Return the (X, Y) coordinate for the center point of the cell that contains the specified text.  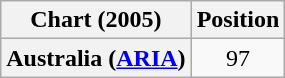
Australia (ARIA) (96, 58)
Position (238, 20)
Chart (2005) (96, 20)
97 (238, 58)
